Pinpoint the cell where the given text exists, returning its (X, Y) midpoint coordinate. 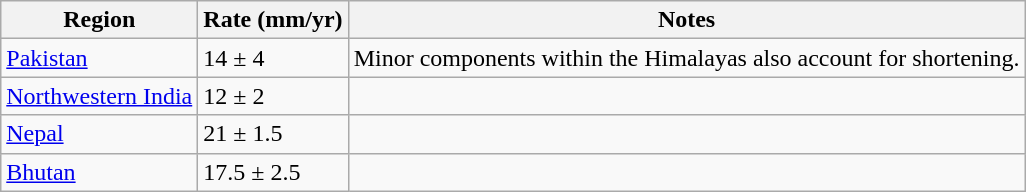
12 ± 2 (273, 96)
Minor components within the Himalayas also account for shortening. (686, 58)
Northwestern India (100, 96)
Rate (mm/yr) (273, 20)
21 ± 1.5 (273, 134)
Pakistan (100, 58)
17.5 ± 2.5 (273, 172)
Notes (686, 20)
Region (100, 20)
Nepal (100, 134)
Bhutan (100, 172)
14 ± 4 (273, 58)
